Return [X, Y] of the center of cell containing provided text 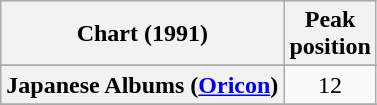
12 [330, 85]
Chart (1991) [142, 34]
Japanese Albums (Oricon) [142, 85]
Peakposition [330, 34]
